Locate the cell with the specified text and output its (X, Y) center coordinate. 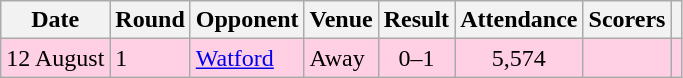
Result (416, 20)
Away (341, 58)
Scorers (627, 20)
Date (56, 20)
Opponent (247, 20)
5,574 (519, 58)
0–1 (416, 58)
12 August (56, 58)
Attendance (519, 20)
Watford (247, 58)
Round (150, 20)
Venue (341, 20)
1 (150, 58)
